Determine the [x, y] coordinate at the center of the cell enclosing the given text.  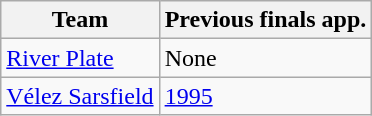
Previous finals app. [266, 20]
1995 [266, 96]
None [266, 58]
Team [80, 20]
Vélez Sarsfield [80, 96]
River Plate [80, 58]
